Return the [X, Y] coordinate for the center point of the cell that contains the specified text.  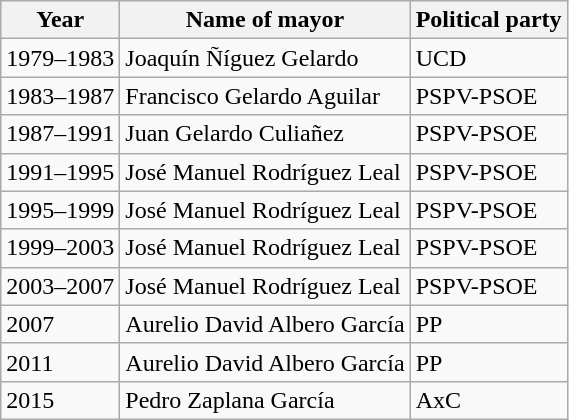
1979–1983 [60, 58]
Political party [488, 20]
1995–1999 [60, 210]
1983–1987 [60, 96]
AxC [488, 400]
Name of mayor [265, 20]
2003–2007 [60, 286]
1999–2003 [60, 248]
2007 [60, 324]
1987–1991 [60, 134]
Pedro Zaplana García [265, 400]
2011 [60, 362]
1991–1995 [60, 172]
UCD [488, 58]
2015 [60, 400]
Francisco Gelardo Aguilar [265, 96]
Year [60, 20]
Juan Gelardo Culiañez [265, 134]
Joaquín Ñíguez Gelardo [265, 58]
